Determine the (X, Y) coordinate at the center of the cell enclosing the given text.  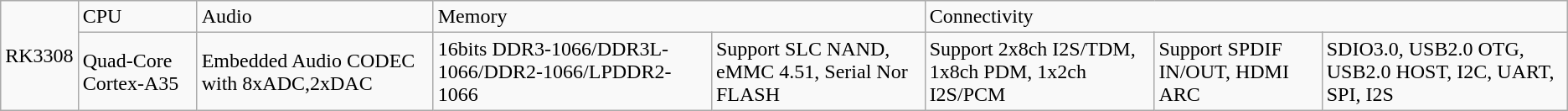
RK3308 (39, 55)
Support SPDIF IN/OUT, HDMI ARC (1238, 71)
Quad-Core Cortex-A35 (137, 71)
16bits DDR3-1066/DDR3L-1066/DDR2-1066/LPDDR2-1066 (572, 71)
Support SLC NAND, eMMC 4.51, Serial Nor FLASH (818, 71)
Memory (678, 17)
CPU (137, 17)
SDIO3.0, USB2.0 OTG, USB2.0 HOST, I2C, UART, SPI, I2S (1444, 71)
Connectivity (1246, 17)
Support 2x8ch I2S/TDM, 1x8ch PDM, 1x2ch I2S/PCM (1039, 71)
Audio (315, 17)
Embedded Audio CODEC with 8xADC,2xDAC (315, 71)
